Detect which cell encompasses the target text, then output its [X, Y] center coordinate. 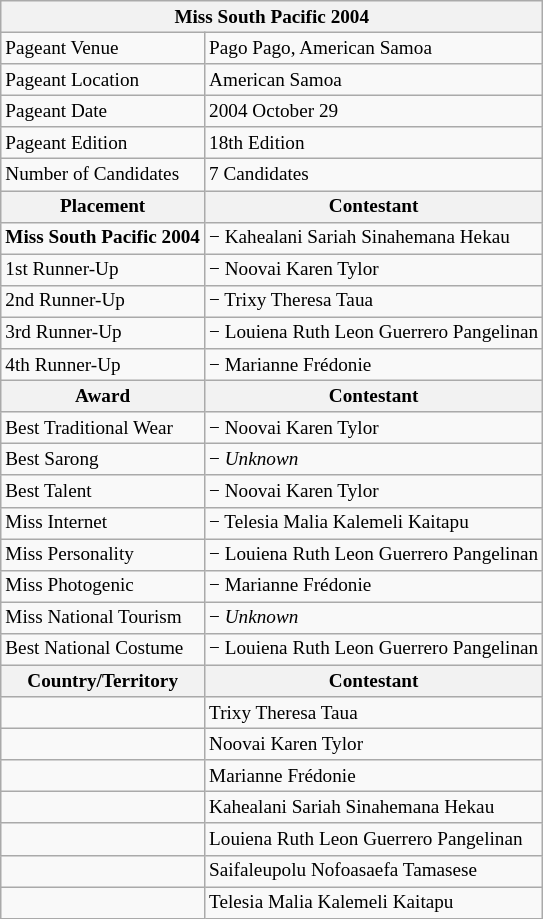
Best Traditional Wear [103, 428]
1st Runner-Up [103, 270]
Pageant Venue [103, 48]
Award [103, 396]
Pageant Location [103, 80]
Marianne Frédonie [374, 776]
Noovai Karen Tylor [374, 744]
Miss National Tourism [103, 618]
− Kahealani Sariah Sinahemana Hekau [374, 238]
Louiena Ruth Leon Guerrero Pangelinan [374, 839]
− Telesia Malia Kalemeli Kaitapu [374, 523]
18th Edition [374, 143]
Miss Photogenic [103, 586]
Placement [103, 206]
Pageant Edition [103, 143]
Best National Costume [103, 649]
Number of Candidates [103, 175]
Miss Personality [103, 554]
Miss Internet [103, 523]
Country/Territory [103, 681]
Pageant Date [103, 111]
2004 October 29 [374, 111]
Pago Pago, American Samoa [374, 48]
Saifaleupolu Nofoasaefa Tamasese [374, 871]
Best Talent [103, 491]
3rd Runner-Up [103, 333]
Kahealani Sariah Sinahemana Hekau [374, 808]
2nd Runner-Up [103, 301]
Trixy Theresa Taua [374, 713]
Telesia Malia Kalemeli Kaitapu [374, 902]
− Trixy Theresa Taua [374, 301]
Best Sarong [103, 460]
7 Candidates [374, 175]
4th Runner-Up [103, 365]
American Samoa [374, 80]
